Determine the (X, Y) coordinate at the center of the cell enclosing the given text.  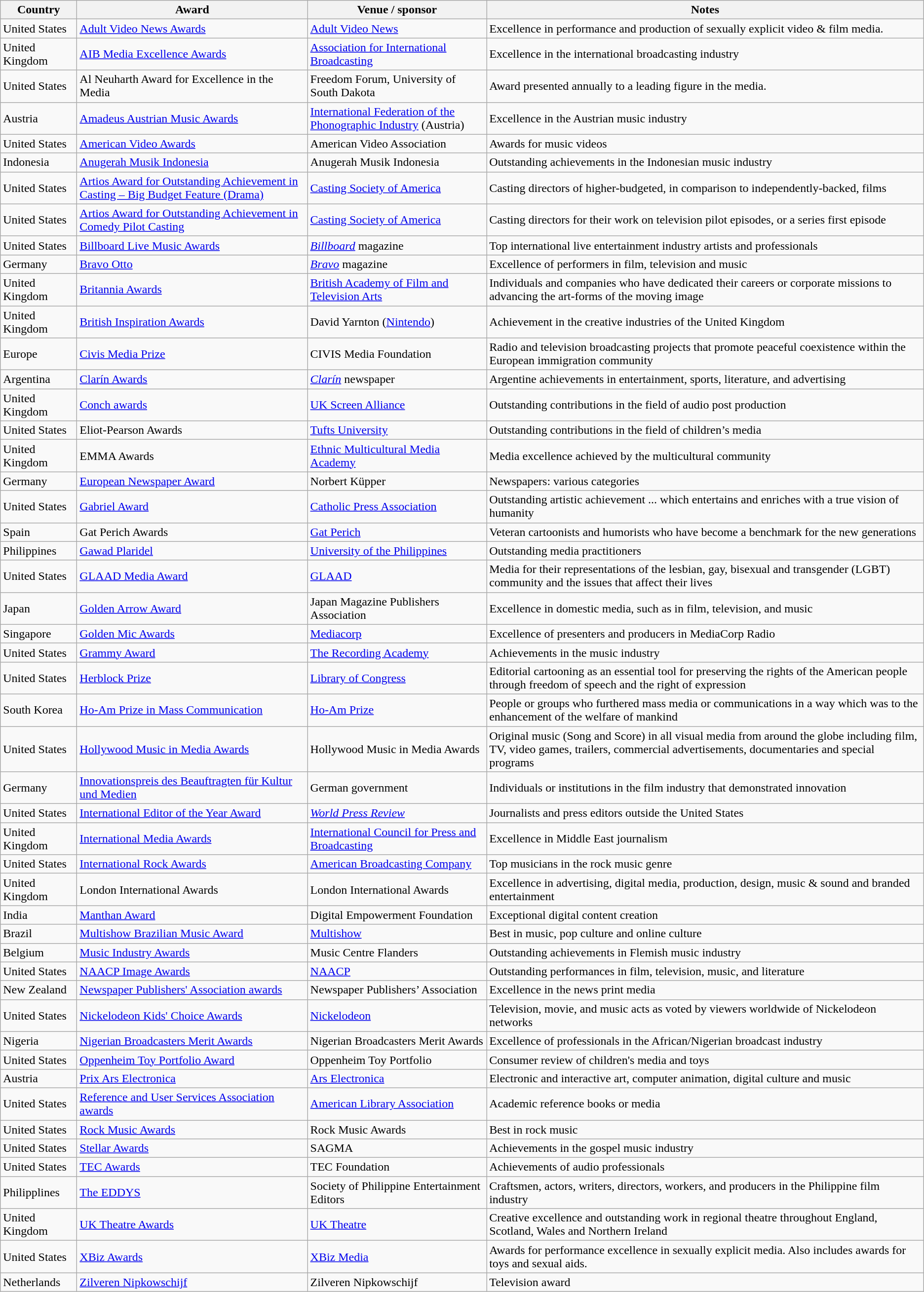
Academic reference books or media (705, 1103)
Tufts University (397, 430)
Achievements in the music industry (705, 652)
British Academy of Film and Television Arts (397, 289)
Brazil (38, 934)
Venue / sponsor (397, 10)
Radio and television broadcasting projects that promote peaceful coexistence within the European immigration community (705, 354)
Clarín Awards (192, 380)
Casting directors for their work on television pilot episodes, or a series first episode (705, 220)
Nickelodeon Kids' Choice Awards (192, 1016)
Britannia Awards (192, 289)
International Council for Press and Broadcasting (397, 839)
American Library Association (397, 1103)
Excellence in Middle East journalism (705, 839)
Singapore (38, 634)
Golden Arrow Award (192, 608)
NAACP (397, 971)
Golden Mic Awards (192, 634)
GLAAD Media Award (192, 576)
Excellence in the news print media (705, 990)
Country (38, 10)
Award (192, 10)
Top international live entertainment industry artists and professionals (705, 245)
Clarín newspaper (397, 380)
Craftsmen, actors, writers, directors, workers, and producers in the Philippine film industry (705, 1192)
Spain (38, 532)
The EDDYS (192, 1192)
Individuals or institutions in the film industry that demonstrated innovation (705, 788)
SAGMA (397, 1148)
Outstanding contributions in the field of audio post production (705, 405)
American Video Awards (192, 144)
Newspaper Publishers' Association awards (192, 990)
Gat Perich (397, 532)
Music Industry Awards (192, 952)
Outstanding contributions in the field of children’s media (705, 430)
Music Centre Flanders (397, 952)
Electronic and interactive art, computer animation, digital culture and music (705, 1078)
Awards for performance excellence in sexually explicit media. Also includes awards for toys and sexual aids. (705, 1256)
Artios Award for Outstanding Achievement in Comedy Pilot Casting (192, 220)
Top musicians in the rock music genre (705, 864)
International Media Awards (192, 839)
South Korea (38, 710)
British Inspiration Awards (192, 322)
Outstanding media practitioners (705, 551)
Freedom Forum, University of South Dakota (397, 86)
Bravo magazine (397, 264)
UK Screen Alliance (397, 405)
UK Theatre Awards (192, 1225)
International Rock Awards (192, 864)
Television, movie, and music acts as voted by viewers worldwide of Nickelodeon networks (705, 1016)
Outstanding achievements in Flemish music industry (705, 952)
David Yarnton (Nintendo) (397, 322)
Consumer review of children's media and toys (705, 1060)
Excellence in the Austrian music industry (705, 118)
Digital Empowerment Foundation (397, 915)
Newspapers: various categories (705, 481)
Casting directors of higher-budgeted, in comparison to independently-backed, films (705, 188)
Excellence in the international broadcasting industry (705, 54)
Nickelodeon (397, 1016)
Outstanding artistic achievement ... which entertains and enriches with a true vision of humanity (705, 506)
Exceptional digital content creation (705, 915)
Manthan Award (192, 915)
Philipplines (38, 1192)
Indonesia (38, 162)
Excellence of presenters and producers in MediaCorp Radio (705, 634)
Argentina (38, 380)
Japan Magazine Publishers Association (397, 608)
GLAAD (397, 576)
University of the Philippines (397, 551)
Ho-Am Prize in Mass Communication (192, 710)
Bravo Otto (192, 264)
Amadeus Austrian Music Awards (192, 118)
Conch awards (192, 405)
Excellence in advertising, digital media, production, design, music & sound and branded entertainment (705, 889)
Individuals and companies who have dedicated their careers or corporate missions to advancing the art-forms of the moving image (705, 289)
Best in music, pop culture and online culture (705, 934)
Norbert Küpper (397, 481)
The Recording Academy (397, 652)
Ethnic Multicultural Media Academy (397, 456)
New Zealand (38, 990)
European Newspaper Award (192, 481)
Gawad Plaridel (192, 551)
Awards for music videos (705, 144)
World Press Review (397, 813)
Adult Video News Awards (192, 29)
XBiz Awards (192, 1256)
Ho-Am Prize (397, 710)
Innovationspreis des Beauftragten für Kultur und Medien (192, 788)
CIVIS Media Foundation (397, 354)
Prix Ars Electronica (192, 1078)
TEC Foundation (397, 1167)
Catholic Press Association (397, 506)
Al Neuharth Award for Excellence in the Media (192, 86)
German government (397, 788)
UK Theatre (397, 1225)
Journalists and press editors outside the United States (705, 813)
Newspaper Publishers’ Association (397, 990)
NAACP Image Awards (192, 971)
EMMA Awards (192, 456)
Achievements of audio professionals (705, 1167)
Outstanding achievements in the Indonesian music industry (705, 162)
Adult Video News (397, 29)
Excellence of performers in film, television and music (705, 264)
Stellar Awards (192, 1148)
Achievements in the gospel music industry (705, 1148)
Achievement in the creative industries of the United Kingdom (705, 322)
Europe (38, 354)
Notes (705, 10)
Society of Philippine Entertainment Editors (397, 1192)
Television award (705, 1282)
Oppenheim Toy Portfolio (397, 1060)
Philippines (38, 551)
International Editor of the Year Award (192, 813)
American Video Association (397, 144)
Nigeria (38, 1041)
Oppenheim Toy Portfolio Award (192, 1060)
Billboard Live Music Awards (192, 245)
Argentine achievements in entertainment, sports, literature, and advertising (705, 380)
International Federation of the Phonographic Industry (Austria) (397, 118)
Best in rock music (705, 1130)
Creative excellence and outstanding work in regional theatre throughout England, Scotland, Wales and Northern Ireland (705, 1225)
American Broadcasting Company (397, 864)
Herblock Prize (192, 678)
AIB Media Excellence Awards (192, 54)
Editorial cartooning as an essential tool for preserving the rights of the American people through freedom of speech and the right of expression (705, 678)
Veteran cartoonists and humorists who have become a benchmark for the new generations (705, 532)
Belgium (38, 952)
Excellence in performance and production of sexually explicit video & film media. (705, 29)
Media excellence achieved by the multicultural community (705, 456)
Outstanding performances in film, television, music, and literature (705, 971)
Award presented annually to a leading figure in the media. (705, 86)
Multishow Brazilian Music Award (192, 934)
Artios Award for Outstanding Achievement in Casting – Big Budget Feature (Drama) (192, 188)
XBiz Media (397, 1256)
TEC Awards (192, 1167)
Reference and User Services Association awards (192, 1103)
Grammy Award (192, 652)
Civis Media Prize (192, 354)
Japan (38, 608)
Ars Electronica (397, 1078)
Eliot-Pearson Awards (192, 430)
Billboard magazine (397, 245)
Excellence in domestic media, such as in film, television, and music (705, 608)
Multishow (397, 934)
Excellence of professionals in the African/Nigerian broadcast industry (705, 1041)
Gabriel Award (192, 506)
Mediacorp (397, 634)
Association for International Broadcasting (397, 54)
India (38, 915)
Gat Perich Awards (192, 532)
Media for their representations of the lesbian, gay, bisexual and transgender (LGBT) community and the issues that affect their lives (705, 576)
People or groups who furthered mass media or communications in a way which was to the enhancement of the welfare of mankind (705, 710)
Library of Congress (397, 678)
Netherlands (38, 1282)
